Find where the given text appears and provide that cell's center as (X, Y) coordinate. 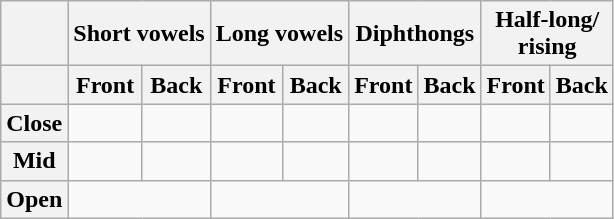
Mid (34, 161)
Short vowels (139, 34)
Open (34, 199)
Diphthongs (415, 34)
Close (34, 123)
Half-long/rising (547, 34)
Long vowels (279, 34)
